Scan for the cell matching the given text and deliver its [X, Y] coordinate at center. 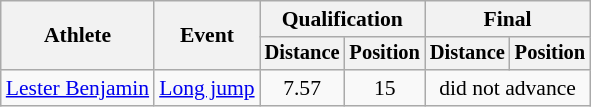
Event [206, 36]
15 [385, 88]
did not advance [508, 88]
Athlete [78, 36]
Final [508, 19]
Lester Benjamin [78, 88]
Qualification [342, 19]
7.57 [302, 88]
Long jump [206, 88]
